Provide the [X, Y] coordinate of the cell's center where the given text is located.  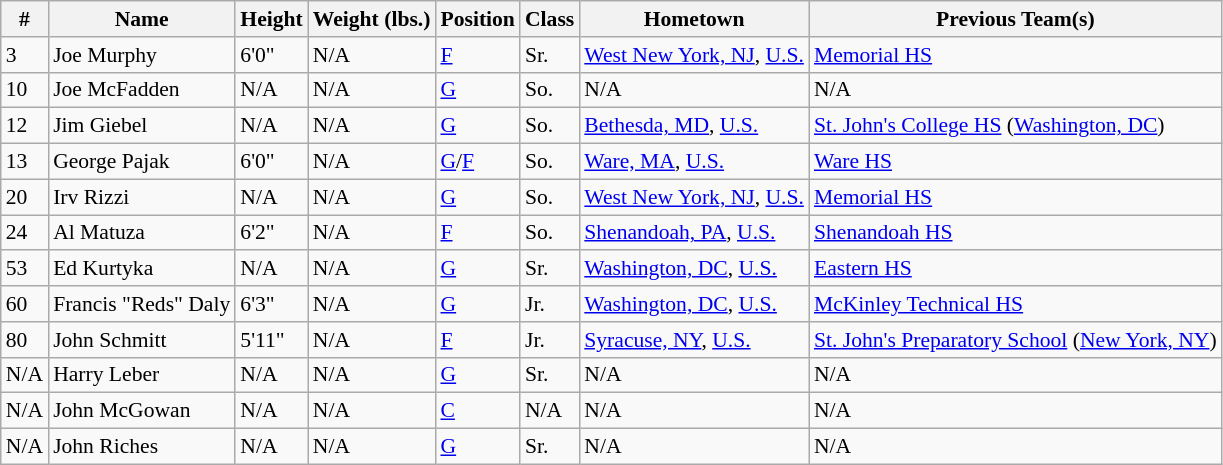
Hometown [694, 19]
Francis "Reds" Daly [142, 304]
Ware HS [1016, 162]
5'11" [271, 340]
Irv Rizzi [142, 197]
George Pajak [142, 162]
Syracuse, NY, U.S. [694, 340]
13 [24, 162]
Ware, MA, U.S. [694, 162]
53 [24, 269]
10 [24, 90]
Eastern HS [1016, 269]
G/F [477, 162]
Shenandoah, PA, U.S. [694, 233]
Jim Giebel [142, 126]
6'3" [271, 304]
John McGowan [142, 411]
Joe McFadden [142, 90]
C [477, 411]
Previous Team(s) [1016, 19]
3 [24, 55]
Position [477, 19]
24 [24, 233]
12 [24, 126]
McKinley Technical HS [1016, 304]
Weight (lbs.) [372, 19]
60 [24, 304]
St. John's College HS (Washington, DC) [1016, 126]
John Schmitt [142, 340]
20 [24, 197]
Joe Murphy [142, 55]
Shenandoah HS [1016, 233]
Al Matuza [142, 233]
Height [271, 19]
Name [142, 19]
John Riches [142, 447]
St. John's Preparatory School (New York, NY) [1016, 340]
Bethesda, MD, U.S. [694, 126]
6'2" [271, 233]
Class [550, 19]
Harry Leber [142, 375]
# [24, 19]
Ed Kurtyka [142, 269]
80 [24, 340]
